Search for the cell housing the specified text and yield its [X, Y] center coordinate. 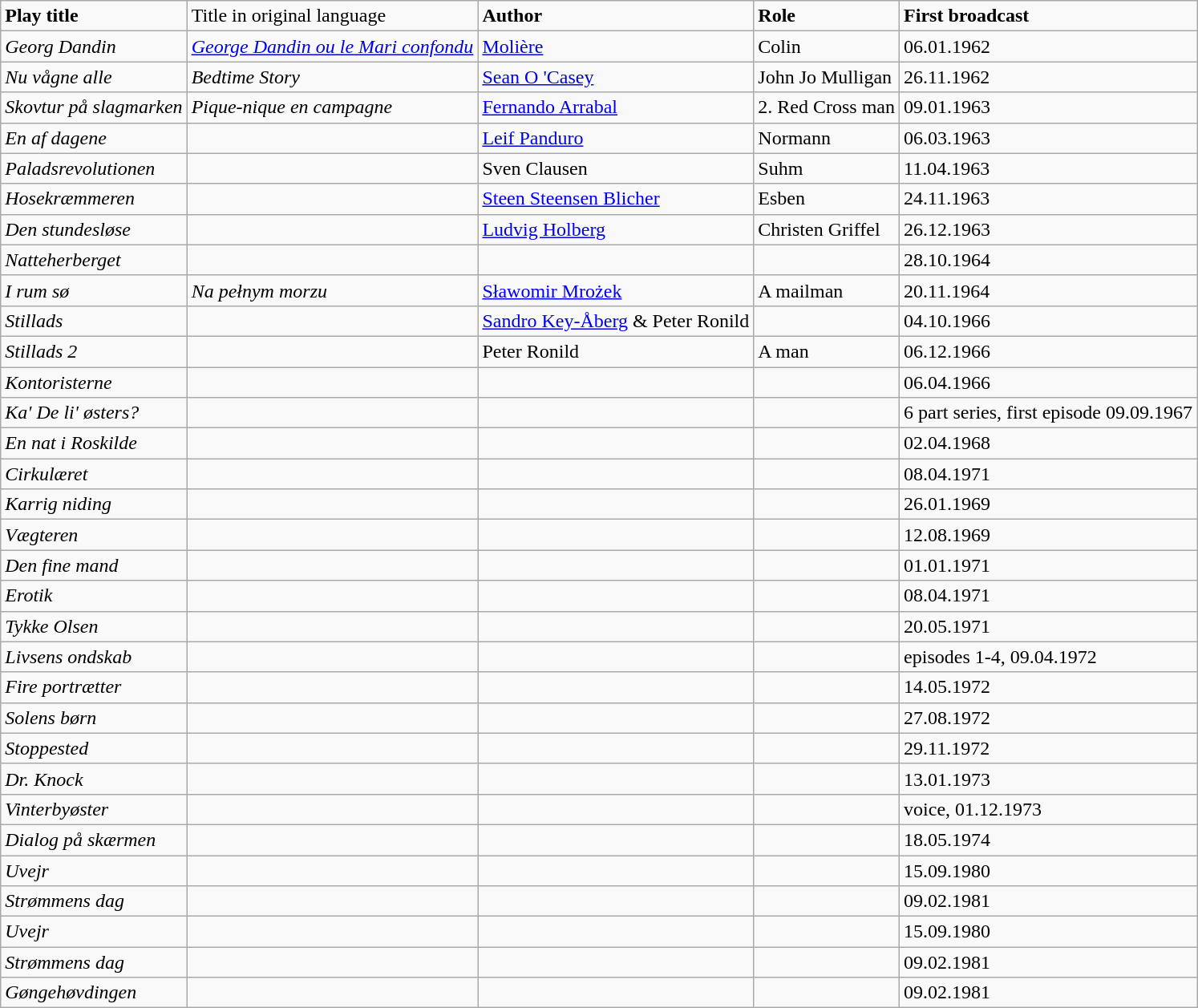
Ka' De li' østers? [94, 413]
episodes 1-4, 09.04.1972 [1049, 657]
12.08.1969 [1049, 535]
06.04.1966 [1049, 383]
27.08.1972 [1049, 718]
I rum sø [94, 290]
George Dandin ou le Mari confondu [332, 47]
20.11.1964 [1049, 290]
Skovtur på slagmarken [94, 107]
Stillads [94, 321]
voice, 01.12.1973 [1049, 809]
6 part series, first episode 09.09.1967 [1049, 413]
11.04.1963 [1049, 168]
Solens børn [94, 718]
Sean O 'Casey [616, 77]
Christen Griffel [827, 229]
Play title [94, 16]
First broadcast [1049, 16]
Esben [827, 199]
Stillads 2 [94, 351]
Molière [616, 47]
Colin [827, 47]
Stoppested [94, 748]
Dr. Knock [94, 779]
Dialog på skærmen [94, 840]
20.05.1971 [1049, 626]
A mailman [827, 290]
Fernando Arrabal [616, 107]
Pique-nique en campagne [332, 107]
John Jo Mulligan [827, 77]
A man [827, 351]
Suhm [827, 168]
Author [616, 16]
Sławomir Mrożek [616, 290]
Steen Steensen Blicher [616, 199]
Normann [827, 138]
Tykke Olsen [94, 626]
Gøngehøvdingen [94, 993]
Sven Clausen [616, 168]
Cirkulæret [94, 474]
2. Red Cross man [827, 107]
Role [827, 16]
24.11.1963 [1049, 199]
En af dagene [94, 138]
29.11.1972 [1049, 748]
Hosekræmmeren [94, 199]
Natteherberget [94, 260]
Den fine mand [94, 565]
04.10.1966 [1049, 321]
13.01.1973 [1049, 779]
Nu vågne alle [94, 77]
Title in original language [332, 16]
28.10.1964 [1049, 260]
Sandro Key-Åberg & Peter Ronild [616, 321]
02.04.1968 [1049, 443]
En nat i Roskilde [94, 443]
Peter Ronild [616, 351]
Den stundesløse [94, 229]
Bedtime Story [332, 77]
Ludvig Holberg [616, 229]
Leif Panduro [616, 138]
18.05.1974 [1049, 840]
06.12.1966 [1049, 351]
Karrig niding [94, 504]
Fire portrætter [94, 687]
14.05.1972 [1049, 687]
26.12.1963 [1049, 229]
Erotik [94, 596]
Paladsrevolutionen [94, 168]
01.01.1971 [1049, 565]
Georg Dandin [94, 47]
Vægteren [94, 535]
Livsens ondskab [94, 657]
Na pełnym morzu [332, 290]
Kontoristerne [94, 383]
09.01.1963 [1049, 107]
26.01.1969 [1049, 504]
Vinterbyøster [94, 809]
06.03.1963 [1049, 138]
26.11.1962 [1049, 77]
06.01.1962 [1049, 47]
